Pinpoint the cell where the given text exists, returning its (x, y) midpoint coordinate. 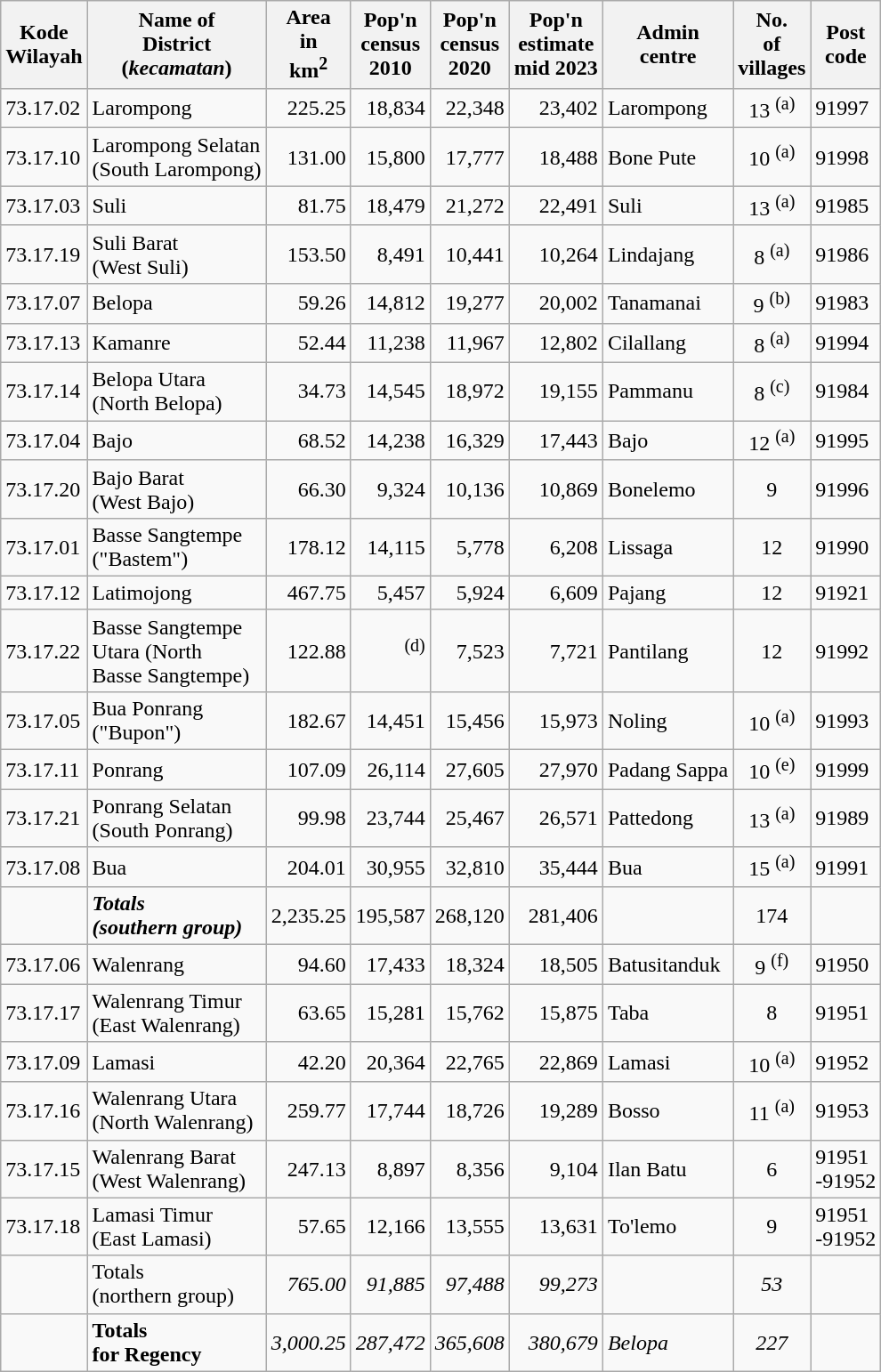
765.00 (308, 1285)
Ponrang (176, 771)
23,402 (555, 109)
22,869 (555, 1062)
Totals(northern group) (176, 1285)
9 (f) (772, 964)
73.17.15 (44, 1169)
Pop'ncensus2020 (470, 44)
14,451 (390, 721)
91950 (845, 964)
247.13 (308, 1169)
Cilallang (667, 343)
10 (e) (772, 771)
153.50 (308, 254)
7,721 (555, 650)
27,970 (555, 771)
12 (a) (772, 441)
91985 (845, 206)
52.44 (308, 343)
35,444 (555, 867)
91992 (845, 650)
Pajang (667, 593)
Pop'nestimatemid 2023 (555, 44)
174 (772, 916)
21,272 (470, 206)
99,273 (555, 1285)
365,608 (470, 1342)
73.17.09 (44, 1062)
17,744 (390, 1110)
73.17.13 (44, 343)
Basse Sangtempe Utara (North Basse Sangtempe) (176, 650)
15,456 (470, 721)
14,545 (390, 391)
91951 (845, 1013)
2,235.25 (308, 916)
380,679 (555, 1342)
15,281 (390, 1013)
Taba (667, 1013)
22,491 (555, 206)
22,765 (470, 1062)
Bone Pute (667, 157)
18,505 (555, 964)
18,726 (470, 1110)
107.09 (308, 771)
11,967 (470, 343)
97,488 (470, 1285)
18,972 (470, 391)
Bonelemo (667, 489)
Padang Sappa (667, 771)
Kode Wilayah (44, 44)
10,264 (555, 254)
32,810 (470, 867)
73.17.19 (44, 254)
68.52 (308, 441)
73.17.01 (44, 546)
Walenrang Timur (East Walenrang) (176, 1013)
7,523 (470, 650)
91953 (845, 1110)
Walenrang Barat (West Walenrang) (176, 1169)
11 (a) (772, 1110)
42.20 (308, 1062)
14,812 (390, 304)
Belopa Utara (North Belopa) (176, 391)
16,329 (470, 441)
30,955 (390, 867)
Lissaga (667, 546)
73.17.03 (44, 206)
13,555 (470, 1226)
11,238 (390, 343)
73.17.06 (44, 964)
Ponrang Selatan (South Ponrang) (176, 819)
Tanamanai (667, 304)
Basse Sangtempe ("Bastem") (176, 546)
131.00 (308, 157)
73.17.14 (44, 391)
34.73 (308, 391)
287,472 (390, 1342)
No.ofvillages (772, 44)
Postcode (845, 44)
20,364 (390, 1062)
91952 (845, 1062)
59.26 (308, 304)
22,348 (470, 109)
6,208 (555, 546)
91983 (845, 304)
Larompong Selatan (South Larompong) (176, 157)
Walenrang Utara (North Walenrang) (176, 1110)
Batusitanduk (667, 964)
91997 (845, 109)
Admincentre (667, 44)
Suli Barat (West Suli) (176, 254)
66.30 (308, 489)
73.17.16 (44, 1110)
91994 (845, 343)
5,924 (470, 593)
14,238 (390, 441)
17,777 (470, 157)
91993 (845, 721)
9 (b) (772, 304)
182.67 (308, 721)
91986 (845, 254)
91996 (845, 489)
17,433 (390, 964)
281,406 (555, 916)
73.17.17 (44, 1013)
23,744 (390, 819)
27,605 (470, 771)
15,762 (470, 1013)
18,488 (555, 157)
15,800 (390, 157)
63.65 (308, 1013)
81.75 (308, 206)
204.01 (308, 867)
73.17.02 (44, 109)
73.17.04 (44, 441)
8,356 (470, 1169)
Bajo Barat (West Bajo) (176, 489)
To'lemo (667, 1226)
73.17.20 (44, 489)
Noling (667, 721)
Bua Ponrang ("Bupon") (176, 721)
73.17.12 (44, 593)
467.75 (308, 593)
57.65 (308, 1226)
122.88 (308, 650)
227 (772, 1342)
15,973 (555, 721)
Totals(southern group) (176, 916)
15,875 (555, 1013)
Ilan Batu (667, 1169)
73.17.18 (44, 1226)
8 (c) (772, 391)
(d) (390, 650)
26,571 (555, 819)
5,457 (390, 593)
12,166 (390, 1226)
268,120 (470, 916)
73.17.11 (44, 771)
73.17.10 (44, 157)
19,155 (555, 391)
Bosso (667, 1110)
8,897 (390, 1169)
17,443 (555, 441)
9,104 (555, 1169)
Area inkm2 (308, 44)
Lindajang (667, 254)
10,136 (470, 489)
10,869 (555, 489)
73.17.08 (44, 867)
91991 (845, 867)
19,289 (555, 1110)
12,802 (555, 343)
53 (772, 1285)
Latimojong (176, 593)
73.17.22 (44, 650)
73.17.05 (44, 721)
18,324 (470, 964)
73.17.21 (44, 819)
Pammanu (667, 391)
Pantilang (667, 650)
91,885 (390, 1285)
91984 (845, 391)
6,609 (555, 593)
18,834 (390, 109)
10,441 (470, 254)
Lamasi Timur (East Lamasi) (176, 1226)
20,002 (555, 304)
13,631 (555, 1226)
Name ofDistrict(kecamatan) (176, 44)
3,000.25 (308, 1342)
5,778 (470, 546)
91999 (845, 771)
19,277 (470, 304)
Pattedong (667, 819)
225.25 (308, 109)
Totalsfor Regency (176, 1342)
91998 (845, 157)
6 (772, 1169)
8,491 (390, 254)
14,115 (390, 546)
259.77 (308, 1110)
91995 (845, 441)
Kamanre (176, 343)
15 (a) (772, 867)
Pop'ncensus2010 (390, 44)
91989 (845, 819)
Walenrang (176, 964)
178.12 (308, 546)
91921 (845, 593)
25,467 (470, 819)
195,587 (390, 916)
99.98 (308, 819)
94.60 (308, 964)
91990 (845, 546)
73.17.07 (44, 304)
26,114 (390, 771)
8 (772, 1013)
9,324 (390, 489)
18,479 (390, 206)
